Return the (x, y) coordinate for the center point of the cell that contains the specified text.  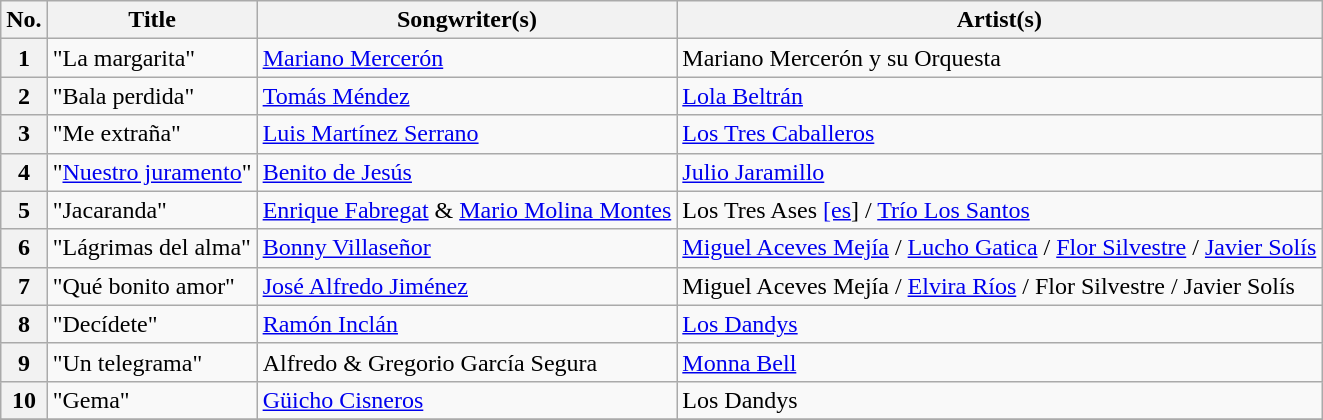
No. (24, 20)
Mariano Mercerón (467, 58)
Artist(s) (1000, 20)
Songwriter(s) (467, 20)
2 (24, 96)
"Me extraña" (152, 134)
1 (24, 58)
Ramón Inclán (467, 324)
"Jacaranda" (152, 210)
"La margarita" (152, 58)
Luis Martínez Serrano (467, 134)
"Gema" (152, 400)
"Un telegrama" (152, 362)
Julio Jaramillo (1000, 172)
Enrique Fabregat & Mario Molina Montes (467, 210)
8 (24, 324)
"Lágrimas del alma" (152, 248)
10 (24, 400)
Bonny Villaseñor (467, 248)
Alfredo & Gregorio García Segura (467, 362)
"Qué bonito amor" (152, 286)
Los Tres Ases [es] / Trío Los Santos (1000, 210)
Miguel Aceves Mejía / Lucho Gatica / Flor Silvestre / Javier Solís (1000, 248)
9 (24, 362)
José Alfredo Jiménez (467, 286)
Miguel Aceves Mejía / Elvira Ríos / Flor Silvestre / Javier Solís (1000, 286)
Tomás Méndez (467, 96)
5 (24, 210)
"Decídete" (152, 324)
Güicho Cisneros (467, 400)
Monna Bell (1000, 362)
6 (24, 248)
Title (152, 20)
Los Tres Caballeros (1000, 134)
Benito de Jesús (467, 172)
"Nuestro juramento" (152, 172)
3 (24, 134)
4 (24, 172)
7 (24, 286)
Lola Beltrán (1000, 96)
"Bala perdida" (152, 96)
Mariano Mercerón y su Orquesta (1000, 58)
